Provide the [X, Y] coordinate of the cell's center where the given text is located.  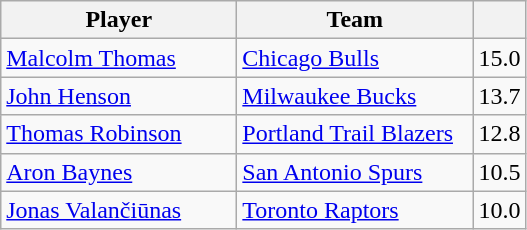
Team [355, 20]
John Henson [119, 96]
Chicago Bulls [355, 58]
Aron Baynes [119, 172]
10.5 [500, 172]
15.0 [500, 58]
Thomas Robinson [119, 134]
12.8 [500, 134]
Milwaukee Bucks [355, 96]
Toronto Raptors [355, 210]
Jonas Valančiūnas [119, 210]
Portland Trail Blazers [355, 134]
10.0 [500, 210]
San Antonio Spurs [355, 172]
Malcolm Thomas [119, 58]
13.7 [500, 96]
Player [119, 20]
